For the text-containing cell, return its midpoint in (X, Y) coordinate format. 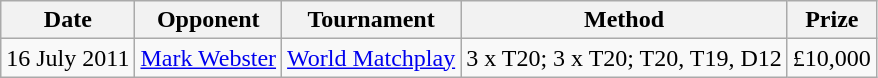
Method (624, 20)
Prize (832, 20)
Date (68, 20)
16 July 2011 (68, 58)
Mark Webster (208, 58)
Tournament (372, 20)
World Matchplay (372, 58)
£10,000 (832, 58)
Opponent (208, 20)
3 x T20; 3 x T20; T20, T19, D12 (624, 58)
